Find where the given text appears and provide that cell's center as (X, Y) coordinate. 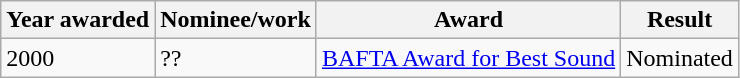
Nominated (680, 58)
?? (236, 58)
Result (680, 20)
Award (468, 20)
2000 (78, 58)
Nominee/work (236, 20)
BAFTA Award for Best Sound (468, 58)
Year awarded (78, 20)
